Find where the given text appears and provide that cell's center as [x, y] coordinate. 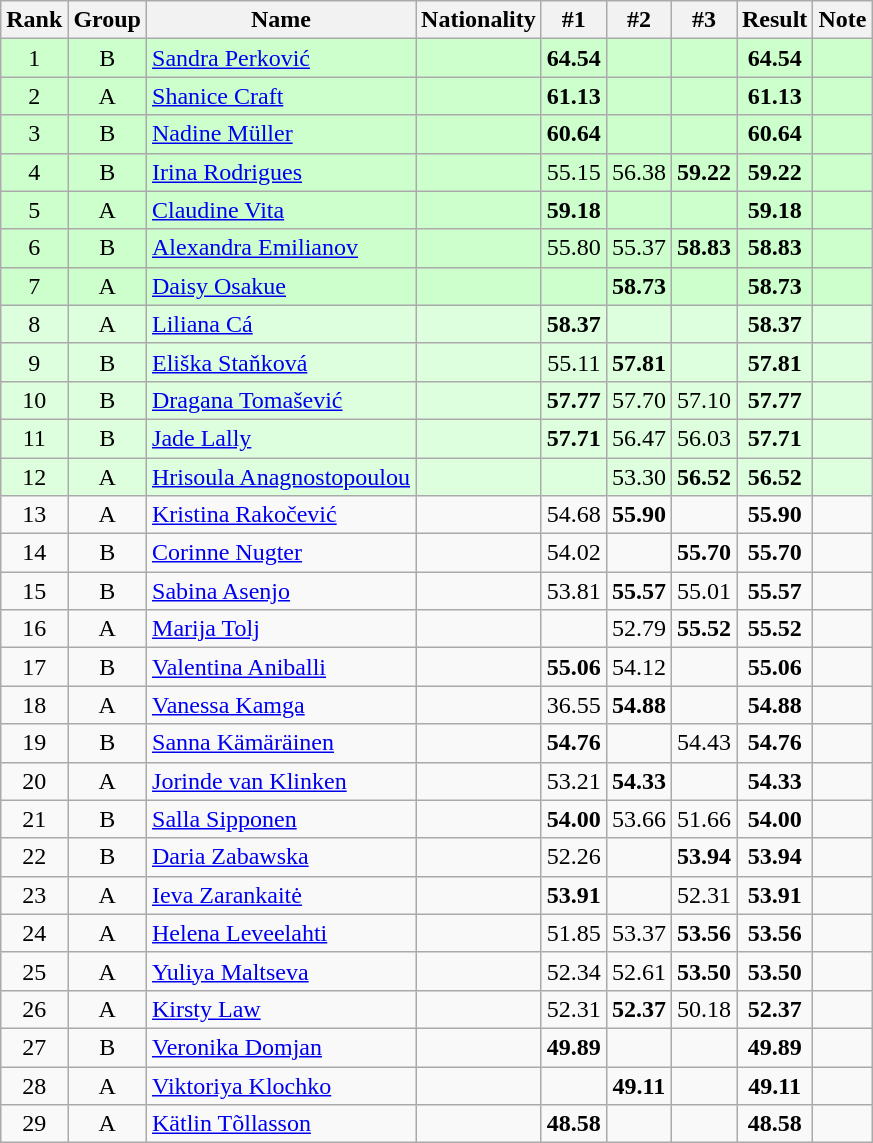
24 [34, 933]
18 [34, 705]
22 [34, 857]
56.38 [638, 172]
Kristina Rakočević [282, 515]
Kirsty Law [282, 1009]
57.70 [638, 400]
55.01 [704, 591]
8 [34, 324]
53.21 [574, 781]
Yuliya Maltseva [282, 971]
56.47 [638, 438]
Marija Tolj [282, 629]
54.12 [638, 667]
Result [774, 20]
Vanessa Kamga [282, 705]
2 [34, 96]
Sabina Asenjo [282, 591]
53.30 [638, 477]
Valentina Aniballi [282, 667]
57.10 [704, 400]
26 [34, 1009]
53.81 [574, 591]
5 [34, 210]
Veronika Domjan [282, 1047]
Dragana Tomašević [282, 400]
#3 [704, 20]
15 [34, 591]
29 [34, 1124]
Group [108, 20]
36.55 [574, 705]
Rank [34, 20]
55.80 [574, 248]
Jorinde van Klinken [282, 781]
Irina Rodrigues [282, 172]
Alexandra Emilianov [282, 248]
#2 [638, 20]
51.66 [704, 819]
3 [34, 134]
Note [842, 20]
Shanice Craft [282, 96]
Nationality [479, 20]
56.03 [704, 438]
Ieva Zarankaitė [282, 895]
#1 [574, 20]
27 [34, 1047]
Corinne Nugter [282, 553]
Name [282, 20]
11 [34, 438]
Sandra Perković [282, 58]
1 [34, 58]
53.66 [638, 819]
7 [34, 286]
55.15 [574, 172]
54.68 [574, 515]
19 [34, 743]
Jade Lally [282, 438]
Claudine Vita [282, 210]
9 [34, 362]
Viktoriya Klochko [282, 1085]
14 [34, 553]
55.37 [638, 248]
53.37 [638, 933]
54.02 [574, 553]
23 [34, 895]
10 [34, 400]
17 [34, 667]
Daisy Osakue [282, 286]
52.34 [574, 971]
Salla Sipponen [282, 819]
52.61 [638, 971]
Daria Zabawska [282, 857]
Helena Leveelahti [282, 933]
12 [34, 477]
52.79 [638, 629]
50.18 [704, 1009]
25 [34, 971]
Hrisoula Anagnostopoulou [282, 477]
51.85 [574, 933]
21 [34, 819]
Liliana Cá [282, 324]
Kätlin Tõllasson [282, 1124]
6 [34, 248]
Sanna Kämäräinen [282, 743]
28 [34, 1085]
55.11 [574, 362]
54.43 [704, 743]
13 [34, 515]
Nadine Müller [282, 134]
Eliška Staňková [282, 362]
4 [34, 172]
16 [34, 629]
20 [34, 781]
52.26 [574, 857]
